Determine the [X, Y] coordinate at the center of the cell enclosing the given text.  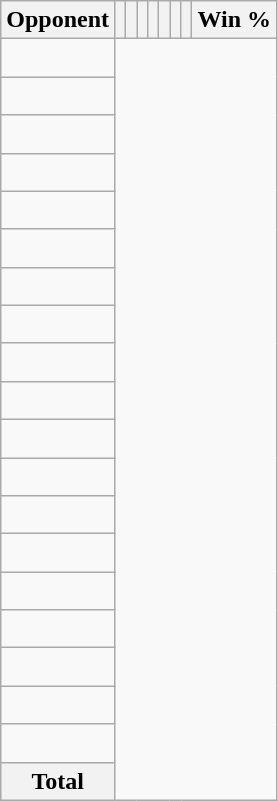
Win % [234, 20]
Opponent [58, 20]
Total [58, 781]
